Provide the (x, y) coordinate of the cell's center where the given text is located.  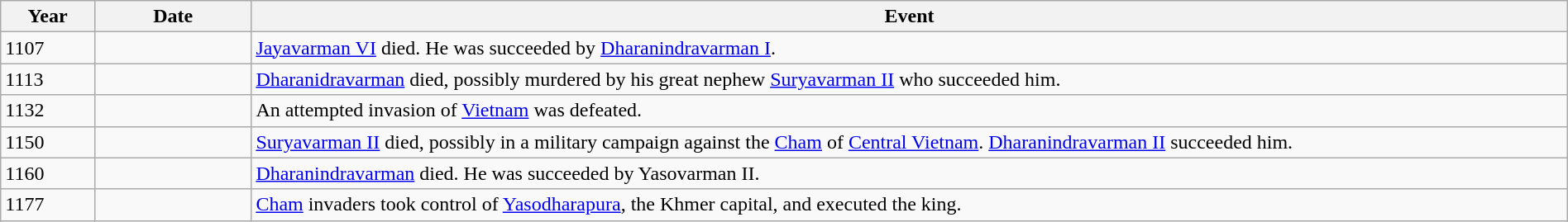
Dharanindravarman died. He was succeeded by Yasovarman II. (910, 173)
An attempted invasion of Vietnam was defeated. (910, 111)
1150 (48, 142)
Cham invaders took control of Yasodharapura, the Khmer capital, and executed the king. (910, 205)
Year (48, 17)
Jayavarman VI died. He was succeeded by Dharanindravarman I. (910, 48)
Event (910, 17)
Suryavarman II died, possibly in a military campaign against the Cham of Central Vietnam. Dharanindravarman II succeeded him. (910, 142)
Date (172, 17)
1177 (48, 205)
1113 (48, 79)
1132 (48, 111)
1107 (48, 48)
1160 (48, 173)
Dharanidravarman died, possibly murdered by his great nephew Suryavarman II who succeeded him. (910, 79)
